Capture the cell that displays the provided text and extract its (X, Y) central coordinate. 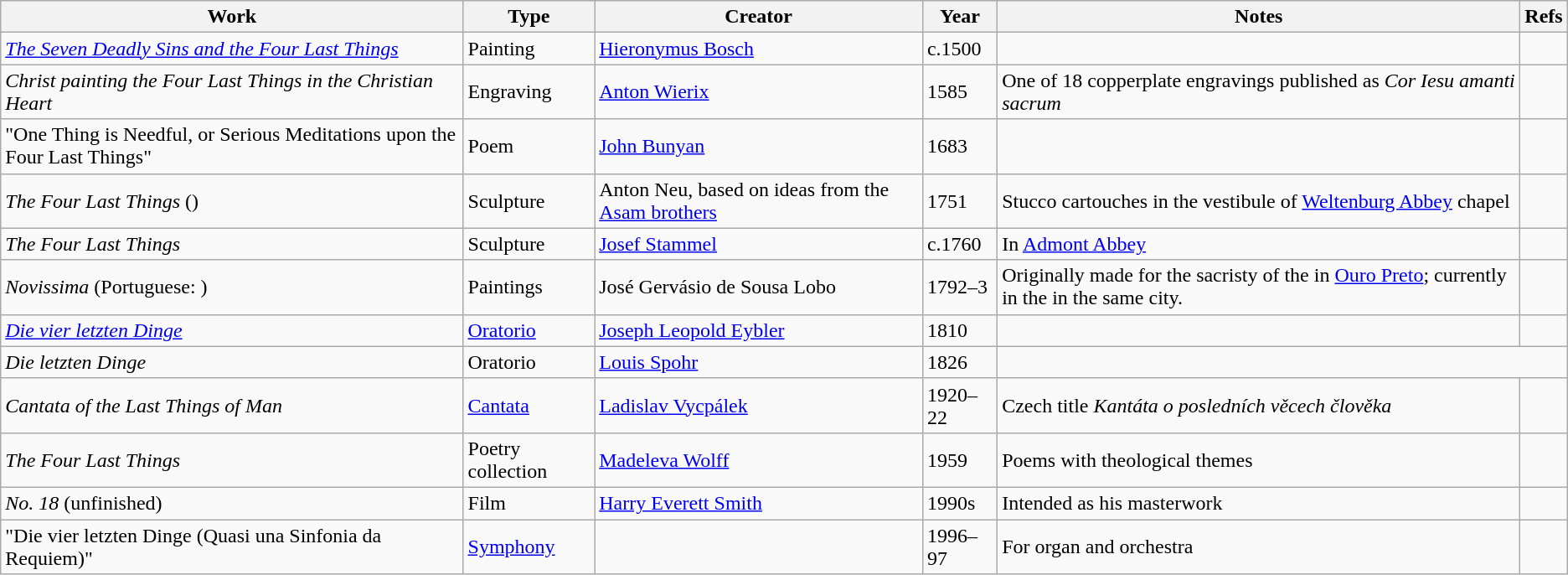
The Seven Deadly Sins and the Four Last Things (232, 49)
Engraving (529, 92)
In Admont Abbey (1259, 244)
Ladislav Vycpálek (759, 406)
Poetry collection (529, 459)
Hieronymus Bosch (759, 49)
Joseph Leopold Eybler (759, 330)
Czech title Kantáta o posledních věcech člověka (1259, 406)
1683 (960, 146)
Work (232, 17)
One of 18 copperplate engravings published as Cor Iesu amanti sacrum (1259, 92)
Refs (1544, 17)
1810 (960, 330)
Type (529, 17)
Anton Neu, based on ideas from the Asam brothers (759, 201)
Notes (1259, 17)
c.1760 (960, 244)
1826 (960, 362)
1792–3 (960, 287)
1751 (960, 201)
"One Thing is Needful, or Serious Meditations upon the Four Last Things" (232, 146)
Josef Stammel (759, 244)
Creator (759, 17)
Originally made for the sacristy of the in Ouro Preto; currently in the in the same city. (1259, 287)
Madeleva Wolff (759, 459)
Die vier letzten Dinge (232, 330)
Louis Spohr (759, 362)
"Die vier letzten Dinge (Quasi una Sinfonia da Requiem)" (232, 547)
John Bunyan (759, 146)
Die letzten Dinge (232, 362)
1920–22 (960, 406)
Year (960, 17)
Anton Wierix (759, 92)
No. 18 (unfinished) (232, 503)
1959 (960, 459)
Painting (529, 49)
Symphony (529, 547)
José Gervásio de Sousa Lobo (759, 287)
Paintings (529, 287)
Cantata of the Last Things of Man (232, 406)
For organ and orchestra (1259, 547)
Harry Everett Smith (759, 503)
1996–97 (960, 547)
Film (529, 503)
Poems with theological themes (1259, 459)
Christ painting the Four Last Things in the Christian Heart (232, 92)
Stucco cartouches in the vestibule of Weltenburg Abbey chapel (1259, 201)
c.1500 (960, 49)
Intended as his masterwork (1259, 503)
1990s (960, 503)
1585 (960, 92)
Novissima (Portuguese: ) (232, 287)
Poem (529, 146)
Cantata (529, 406)
The Four Last Things () (232, 201)
